Determine the (X, Y) coordinate at the center of the cell enclosing the given text.  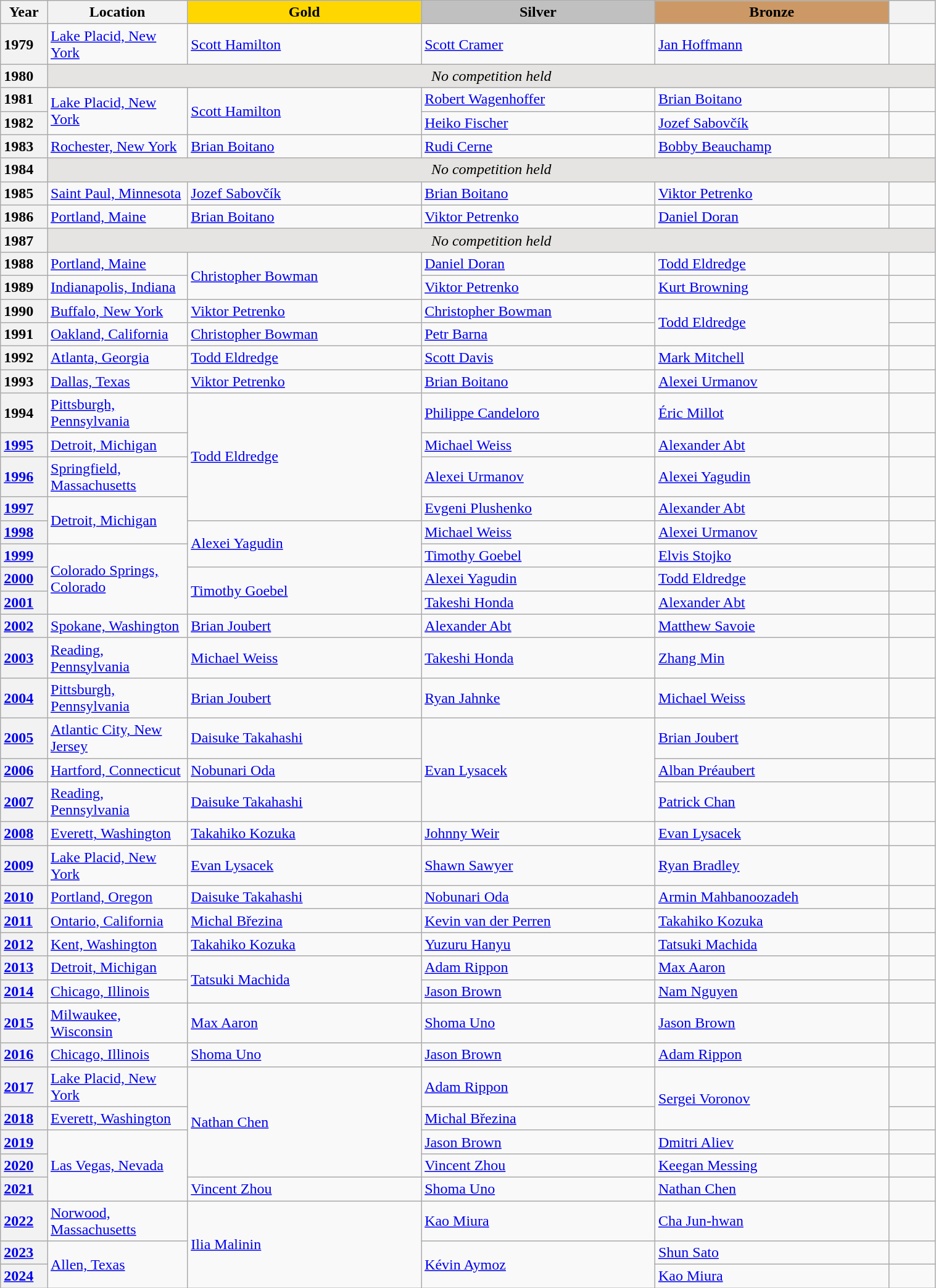
Nam Nguyen (771, 991)
1983 (24, 146)
Norwood, Massachusetts (117, 1221)
2018 (24, 1118)
Ilia Malinin (305, 1244)
Zhang Min (771, 658)
Patrick Chan (771, 802)
Scott Cramer (538, 44)
Ryan Jahnke (538, 697)
Rochester, New York (117, 146)
1986 (24, 217)
1989 (24, 287)
Heiko Fischer (538, 123)
2000 (24, 579)
1992 (24, 358)
1982 (24, 123)
2004 (24, 697)
2017 (24, 1086)
1995 (24, 445)
Portland, Oregon (117, 897)
Bronze (771, 12)
Dallas, Texas (117, 381)
2007 (24, 802)
Shawn Sawyer (538, 865)
Yuzuru Hanyu (538, 944)
Ontario, California (117, 921)
Oakland, California (117, 334)
1985 (24, 193)
2016 (24, 1055)
Silver (538, 12)
Gold (305, 12)
2019 (24, 1142)
Jan Hoffmann (771, 44)
Petr Barna (538, 334)
2012 (24, 944)
Las Vegas, Nevada (117, 1165)
2015 (24, 1023)
Keegan Messing (771, 1165)
Philippe Candeloro (538, 413)
Spokane, Washington (117, 626)
Armin Mahbanoozadeh (771, 897)
2014 (24, 991)
Hartford, Connecticut (117, 770)
Rudi Cerne (538, 146)
Dmitri Aliev (771, 1142)
Kurt Browning (771, 287)
Location (117, 12)
Elvis Stojko (771, 555)
Mark Mitchell (771, 358)
Scott Davis (538, 358)
Johnny Weir (538, 834)
Saint Paul, Minnesota (117, 193)
2009 (24, 865)
Evgeni Plushenko (538, 509)
Éric Millot (771, 413)
1991 (24, 334)
Alban Préaubert (771, 770)
2006 (24, 770)
2023 (24, 1253)
Shun Sato (771, 1253)
1993 (24, 381)
1994 (24, 413)
1997 (24, 509)
Allen, Texas (117, 1265)
2013 (24, 968)
Colorado Springs, Colorado (117, 579)
2010 (24, 897)
Buffalo, New York (117, 310)
Atlanta, Georgia (117, 358)
Kevin van der Perren (538, 921)
1988 (24, 264)
1980 (24, 76)
2011 (24, 921)
2008 (24, 834)
2002 (24, 626)
2003 (24, 658)
Sergei Voronov (771, 1099)
2001 (24, 602)
Kévin Aymoz (538, 1265)
1996 (24, 476)
1998 (24, 532)
Cha Jun-hwan (771, 1221)
1984 (24, 170)
Milwaukee, Wisconsin (117, 1023)
2020 (24, 1165)
Springfield, Massachusetts (117, 476)
Kent, Washington (117, 944)
Robert Wagenhoffer (538, 99)
Bobby Beauchamp (771, 146)
1999 (24, 555)
1979 (24, 44)
Atlantic City, New Jersey (117, 738)
Indianapolis, Indiana (117, 287)
Matthew Savoie (771, 626)
Year (24, 12)
2005 (24, 738)
2021 (24, 1189)
1987 (24, 240)
1990 (24, 310)
2024 (24, 1276)
Ryan Bradley (771, 865)
1981 (24, 99)
2022 (24, 1221)
